Locate the cell with the specified text and output its [x, y] center coordinate. 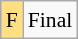
Final [50, 20]
F [12, 20]
